Output the (x, y) coordinate of the center of the cell containing the given text.  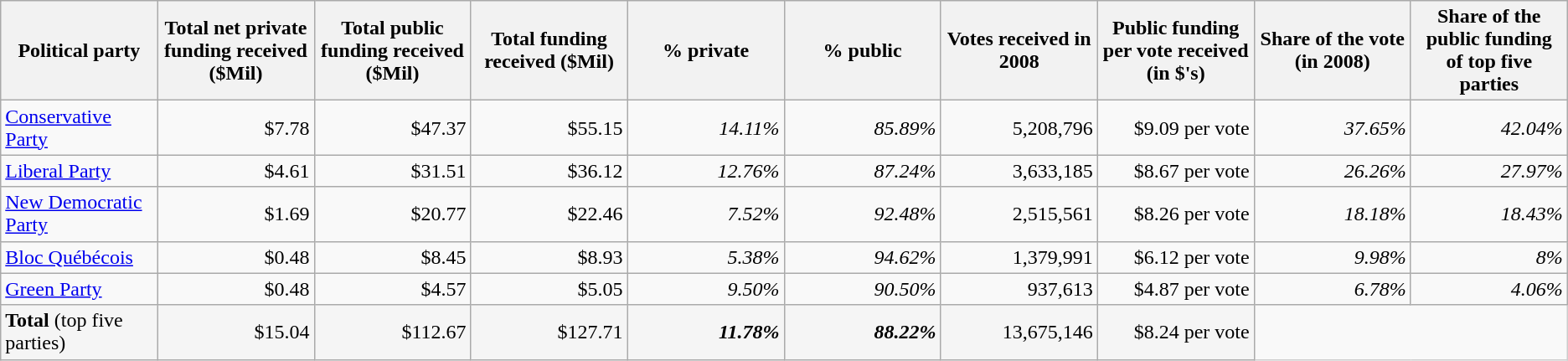
$55.15 (549, 127)
8% (1489, 257)
$8.45 (392, 257)
2,515,561 (1019, 214)
Liberal Party (79, 171)
Bloc Québécois (79, 257)
92.48% (863, 214)
$15.04 (236, 332)
% private (705, 50)
88.22% (863, 332)
14.11% (705, 127)
1,379,991 (1019, 257)
$5.05 (549, 289)
Votes received in 2008 (1019, 50)
Political party (79, 50)
26.26% (1332, 171)
$7.78 (236, 127)
5.38% (705, 257)
6.78% (1332, 289)
$31.51 (392, 171)
$6.12 per vote (1176, 257)
Conservative Party (79, 127)
$4.57 (392, 289)
90.50% (863, 289)
4.06% (1489, 289)
42.04% (1489, 127)
$127.71 (549, 332)
$112.67 (392, 332)
$9.09 per vote (1176, 127)
$20.77 (392, 214)
27.97% (1489, 171)
5,208,796 (1019, 127)
18.43% (1489, 214)
$22.46 (549, 214)
$1.69 (236, 214)
11.78% (705, 332)
New Democratic Party (79, 214)
13,675,146 (1019, 332)
94.62% (863, 257)
37.65% (1332, 127)
Green Party (79, 289)
9.50% (705, 289)
7.52% (705, 214)
Total net private funding received ($Mil) (236, 50)
3,633,185 (1019, 171)
Total funding received ($Mil) (549, 50)
85.89% (863, 127)
Total (top five parties) (79, 332)
$4.87 per vote (1176, 289)
$8.93 (549, 257)
Total public funding received ($Mil) (392, 50)
$4.61 (236, 171)
12.76% (705, 171)
18.18% (1332, 214)
Share of the public funding of top five parties (1489, 50)
9.98% (1332, 257)
$8.24 per vote (1176, 332)
$8.26 per vote (1176, 214)
Public funding per vote received (in $'s) (1176, 50)
$36.12 (549, 171)
Share of the vote (in 2008) (1332, 50)
% public (863, 50)
937,613 (1019, 289)
$47.37 (392, 127)
$8.67 per vote (1176, 171)
87.24% (863, 171)
